Output the [X, Y] coordinate of the center of the cell containing the given text.  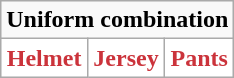
Jersey [126, 58]
Pants [200, 58]
Helmet [44, 58]
Uniform combination [118, 20]
